Detect which cell encompasses the target text, then output its [x, y] center coordinate. 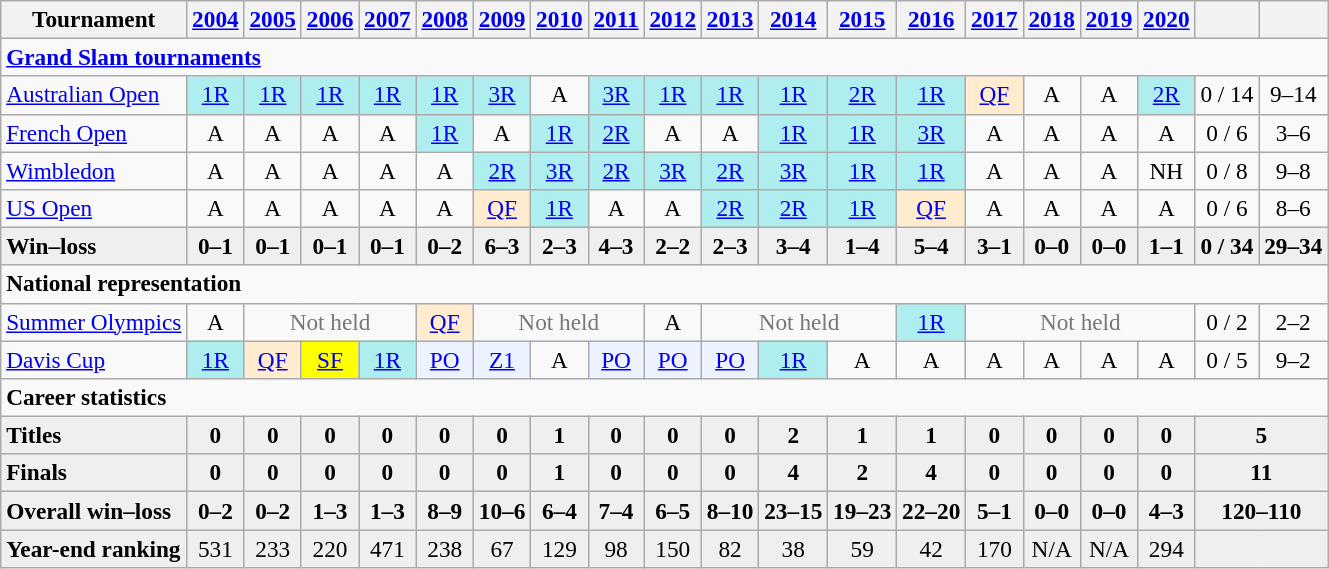
59 [862, 548]
Wimbledon [94, 170]
2009 [502, 19]
38 [794, 548]
SF [330, 359]
2012 [672, 19]
0 / 14 [1227, 95]
2006 [330, 19]
NH [1166, 170]
98 [616, 548]
2004 [216, 19]
531 [216, 548]
10–6 [502, 510]
National representation [664, 284]
0 / 5 [1227, 359]
2017 [994, 19]
Grand Slam tournaments [664, 57]
5–1 [994, 510]
2010 [560, 19]
Davis Cup [94, 359]
42 [932, 548]
8–9 [444, 510]
Finals [94, 473]
67 [502, 548]
2005 [272, 19]
2016 [932, 19]
120–110 [1262, 510]
3–1 [994, 246]
170 [994, 548]
22–20 [932, 510]
6–4 [560, 510]
Titles [94, 435]
Z1 [502, 359]
Australian Open [94, 95]
2013 [730, 19]
9–14 [1294, 95]
23–15 [794, 510]
8–6 [1294, 208]
Tournament [94, 19]
5–4 [932, 246]
0 / 34 [1227, 246]
19–23 [862, 510]
2018 [1052, 19]
9–8 [1294, 170]
2020 [1166, 19]
Year-end ranking [94, 548]
233 [272, 548]
471 [388, 548]
2007 [388, 19]
3–4 [794, 246]
French Open [94, 133]
220 [330, 548]
6–3 [502, 246]
US Open [94, 208]
2015 [862, 19]
150 [672, 548]
11 [1262, 473]
2014 [794, 19]
82 [730, 548]
7–4 [616, 510]
6–5 [672, 510]
Overall win–loss [94, 510]
1–4 [862, 246]
8–10 [730, 510]
2011 [616, 19]
Win–loss [94, 246]
3–6 [1294, 133]
2008 [444, 19]
0 / 8 [1227, 170]
129 [560, 548]
5 [1262, 435]
2019 [1108, 19]
29–34 [1294, 246]
0 / 2 [1227, 322]
Career statistics [664, 397]
Summer Olympics [94, 322]
294 [1166, 548]
238 [444, 548]
1–1 [1166, 246]
9–2 [1294, 359]
